Locate the cell with the specified text and output its (x, y) center coordinate. 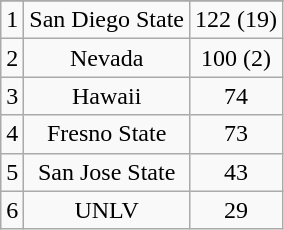
5 (12, 172)
Nevada (107, 58)
122 (19) (236, 20)
Hawaii (107, 96)
100 (2) (236, 58)
2 (12, 58)
Fresno State (107, 134)
1 (12, 20)
4 (12, 134)
6 (12, 210)
43 (236, 172)
UNLV (107, 210)
San Diego State (107, 20)
3 (12, 96)
74 (236, 96)
29 (236, 210)
73 (236, 134)
San Jose State (107, 172)
